For the text-containing cell, return its midpoint in (x, y) coordinate format. 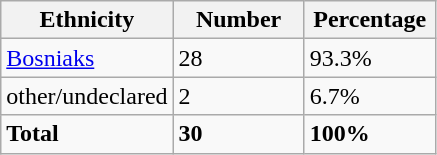
30 (238, 134)
Percentage (370, 20)
2 (238, 96)
Total (87, 134)
93.3% (370, 58)
6.7% (370, 96)
Number (238, 20)
100% (370, 134)
other/undeclared (87, 96)
28 (238, 58)
Bosniaks (87, 58)
Ethnicity (87, 20)
